Identify which cell holds the provided text, then report its (X, Y) central coordinate. 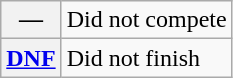
— (31, 20)
DNF (31, 58)
Did not finish (146, 58)
Did not compete (146, 20)
